Find where the given text appears and provide that cell's center as (X, Y) coordinate. 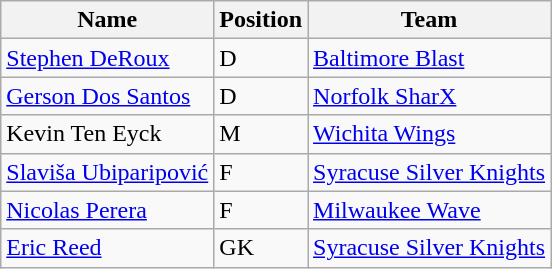
M (261, 134)
Baltimore Blast (430, 58)
Team (430, 20)
Wichita Wings (430, 134)
Stephen DeRoux (108, 58)
Position (261, 20)
Milwaukee Wave (430, 210)
GK (261, 248)
Gerson Dos Santos (108, 96)
Slaviša Ubiparipović (108, 172)
Eric Reed (108, 248)
Kevin Ten Eyck (108, 134)
Name (108, 20)
Norfolk SharX (430, 96)
Nicolas Perera (108, 210)
